Pinpoint the cell where the given text exists, returning its [X, Y] midpoint coordinate. 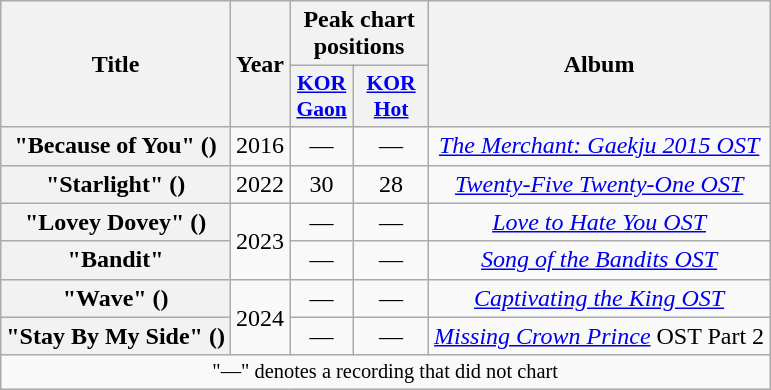
28 [392, 184]
"Lovey Dovey" () [116, 222]
"Stay By My Side" () [116, 336]
"Wave" () [116, 298]
Peak chartpositions [360, 34]
Missing Crown Prince OST Part 2 [600, 336]
2022 [260, 184]
"Bandit" [116, 260]
30 [322, 184]
2023 [260, 241]
The Merchant: Gaekju 2015 OST [600, 146]
Album [600, 64]
KORGaon [322, 96]
"Because of You" () [116, 146]
"—" denotes a recording that did not chart [386, 372]
"Starlight" () [116, 184]
KOR Hot [392, 96]
Song of the Bandits OST [600, 260]
Title [116, 64]
Year [260, 64]
Love to Hate You OST [600, 222]
Twenty-Five Twenty-One OST [600, 184]
Captivating the King OST [600, 298]
2024 [260, 317]
2016 [260, 146]
